Scan for the cell matching the given text and deliver its (x, y) coordinate at center. 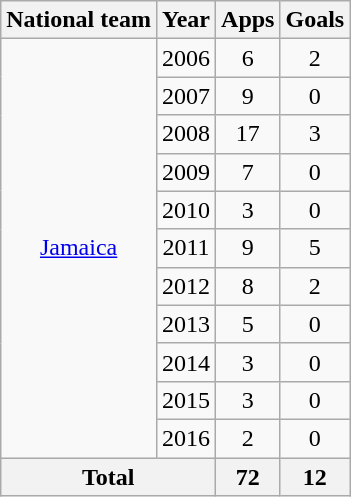
8 (248, 286)
2010 (186, 210)
2008 (186, 134)
National team (79, 20)
2007 (186, 96)
72 (248, 477)
2015 (186, 400)
17 (248, 134)
2014 (186, 362)
Goals (315, 20)
2009 (186, 172)
2011 (186, 248)
2006 (186, 58)
2012 (186, 286)
7 (248, 172)
Total (108, 477)
2016 (186, 438)
12 (315, 477)
Jamaica (79, 248)
6 (248, 58)
Year (186, 20)
Apps (248, 20)
2013 (186, 324)
